Return the (X, Y) coordinate for the center point of the cell that contains the specified text.  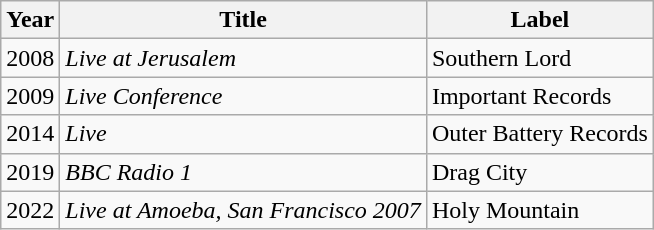
Label (540, 20)
Title (244, 20)
Holy Mountain (540, 210)
Live Conference (244, 96)
2008 (30, 58)
Year (30, 20)
BBC Radio 1 (244, 172)
Live at Amoeba, San Francisco 2007 (244, 210)
Live at Jerusalem (244, 58)
2014 (30, 134)
Important Records (540, 96)
2022 (30, 210)
2009 (30, 96)
Outer Battery Records (540, 134)
Southern Lord (540, 58)
Drag City (540, 172)
2019 (30, 172)
Live (244, 134)
